Capture the cell that displays the provided text and extract its [x, y] central coordinate. 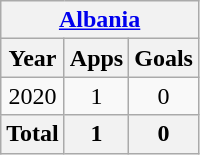
Albania [100, 20]
Apps [96, 58]
Total [33, 134]
2020 [33, 96]
Goals [164, 58]
Year [33, 58]
